Return the [X, Y] coordinate for the center point of the cell that contains the specified text.  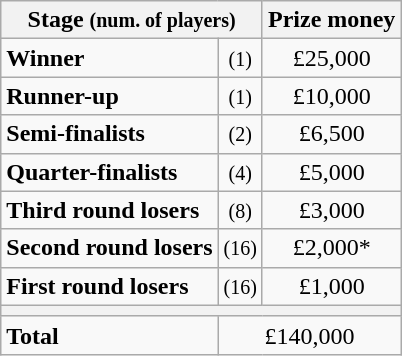
(2) [240, 134]
Stage (num. of players) [132, 20]
£140,000 [310, 335]
(4) [240, 172]
£2,000* [331, 248]
£3,000 [331, 210]
£10,000 [331, 96]
Prize money [331, 20]
£1,000 [331, 286]
Runner-up [110, 96]
£5,000 [331, 172]
£25,000 [331, 58]
Third round losers [110, 210]
Second round losers [110, 248]
Total [110, 335]
(8) [240, 210]
Quarter-finalists [110, 172]
Semi-finalists [110, 134]
Winner [110, 58]
£6,500 [331, 134]
First round losers [110, 286]
